Locate the cell with the specified text and output its (X, Y) center coordinate. 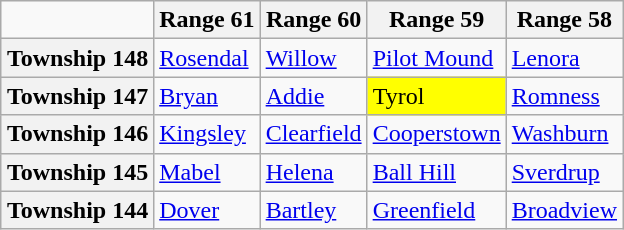
Range 60 (314, 20)
Bryan (207, 96)
Sverdrup (564, 172)
Washburn (564, 134)
Kingsley (207, 134)
Township 145 (77, 172)
Rosendal (207, 58)
Pilot Mound (436, 58)
Range 59 (436, 20)
Clearfield (314, 134)
Broadview (564, 210)
Addie (314, 96)
Township 147 (77, 96)
Mabel (207, 172)
Romness (564, 96)
Bartley (314, 210)
Ball Hill (436, 172)
Willow (314, 58)
Township 148 (77, 58)
Township 146 (77, 134)
Dover (207, 210)
Lenora (564, 58)
Greenfield (436, 210)
Range 58 (564, 20)
Helena (314, 172)
Cooperstown (436, 134)
Township 144 (77, 210)
Range 61 (207, 20)
Tyrol (436, 96)
